Return (x, y) of the center of cell containing provided text 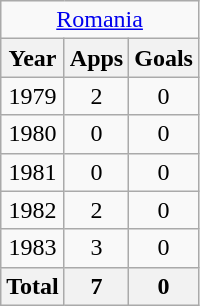
1979 (33, 96)
Year (33, 58)
3 (96, 248)
7 (96, 286)
Total (33, 286)
1983 (33, 248)
Apps (96, 58)
1982 (33, 210)
Goals (164, 58)
1981 (33, 172)
Romania (100, 20)
1980 (33, 134)
